Find where the given text appears and provide that cell's center as [x, y] coordinate. 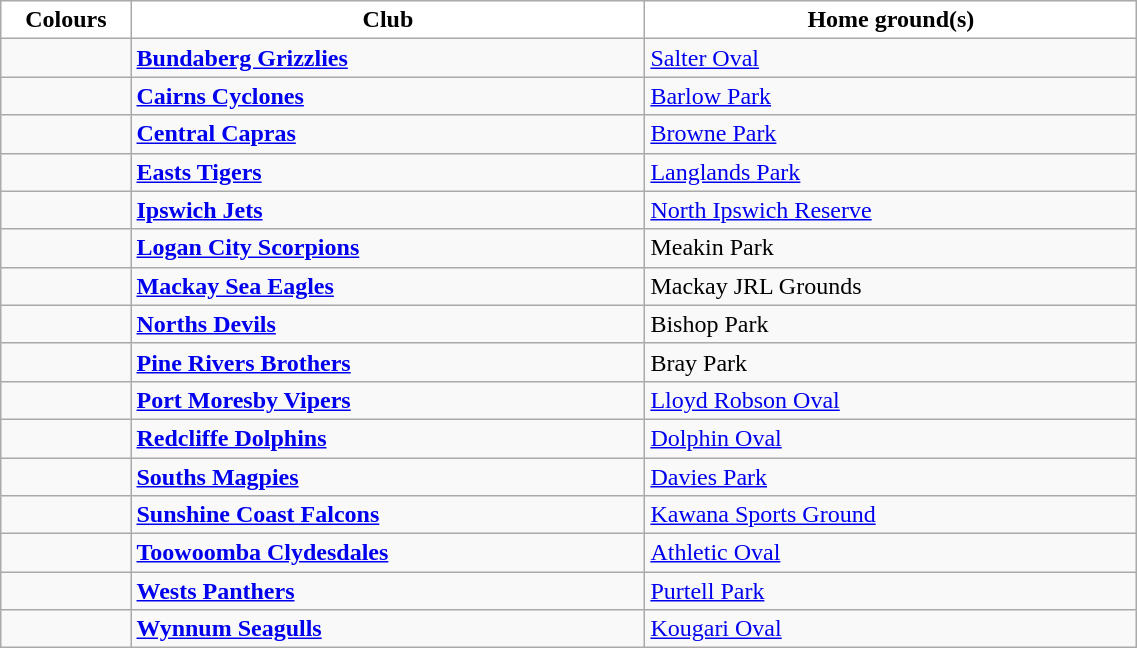
Central Capras [388, 134]
Meakin Park [891, 248]
Sunshine Coast Falcons [388, 515]
Athletic Oval [891, 553]
Home ground(s) [891, 20]
Club [388, 20]
Wynnum Seagulls [388, 629]
Norths Devils [388, 324]
Purtell Park [891, 591]
Langlands Park [891, 172]
Kawana Sports Ground [891, 515]
Easts Tigers [388, 172]
Colours [66, 20]
Browne Park [891, 134]
Dolphin Oval [891, 438]
Redcliffe Dolphins [388, 438]
Toowoomba Clydesdales [388, 553]
Bundaberg Grizzlies [388, 58]
Mackay JRL Grounds [891, 286]
Port Moresby Vipers [388, 400]
Lloyd Robson Oval [891, 400]
Cairns Cyclones [388, 96]
Mackay Sea Eagles [388, 286]
North Ipswich Reserve [891, 210]
Bishop Park [891, 324]
Salter Oval [891, 58]
Davies Park [891, 477]
Ipswich Jets [388, 210]
Bray Park [891, 362]
Barlow Park [891, 96]
Kougari Oval [891, 629]
Wests Panthers [388, 591]
Souths Magpies [388, 477]
Logan City Scorpions [388, 248]
Pine Rivers Brothers [388, 362]
